Capture the cell that displays the provided text and extract its [X, Y] central coordinate. 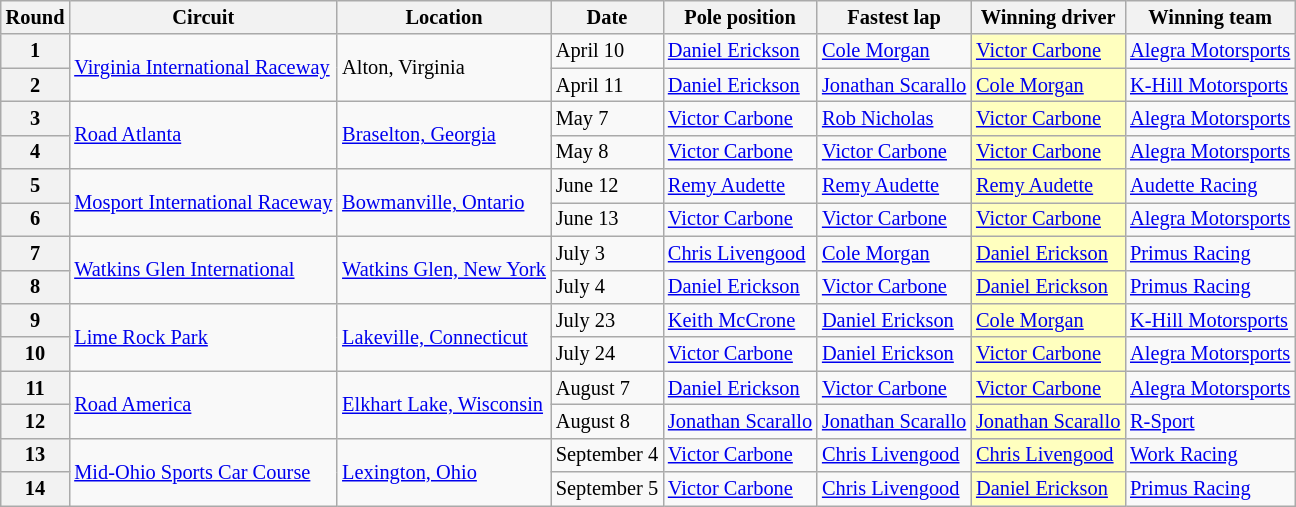
7 [36, 253]
Watkins Glen International [203, 270]
July 24 [607, 354]
Winning team [1210, 17]
Date [607, 17]
April 10 [607, 51]
5 [36, 186]
1 [36, 51]
12 [36, 421]
2 [36, 85]
Audette Racing [1210, 186]
August 7 [607, 388]
Road America [203, 404]
8 [36, 287]
Work Racing [1210, 455]
10 [36, 354]
April 11 [607, 85]
May 7 [607, 118]
Lexington, Ohio [444, 472]
Round [36, 17]
June 13 [607, 219]
Winning driver [1048, 17]
13 [36, 455]
July 4 [607, 287]
Pole position [740, 17]
Virginia International Raceway [203, 68]
September 4 [607, 455]
R-Sport [1210, 421]
May 8 [607, 152]
Mosport International Raceway [203, 202]
Braselton, Georgia [444, 134]
Elkhart Lake, Wisconsin [444, 404]
Road Atlanta [203, 134]
September 5 [607, 489]
Location [444, 17]
Mid-Ohio Sports Car Course [203, 472]
Keith McCrone [740, 320]
Circuit [203, 17]
Rob Nicholas [894, 118]
July 3 [607, 253]
3 [36, 118]
11 [36, 388]
July 23 [607, 320]
9 [36, 320]
14 [36, 489]
6 [36, 219]
Fastest lap [894, 17]
June 12 [607, 186]
Alton, Virginia [444, 68]
4 [36, 152]
Watkins Glen, New York [444, 270]
Bowmanville, Ontario [444, 202]
Lime Rock Park [203, 336]
Lakeville, Connecticut [444, 336]
August 8 [607, 421]
